Scan for the cell matching the given text and deliver its (X, Y) coordinate at center. 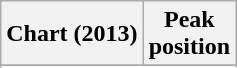
Chart (2013) (72, 34)
Peak position (189, 34)
